Determine the (X, Y) coordinate at the center of the cell enclosing the given text.  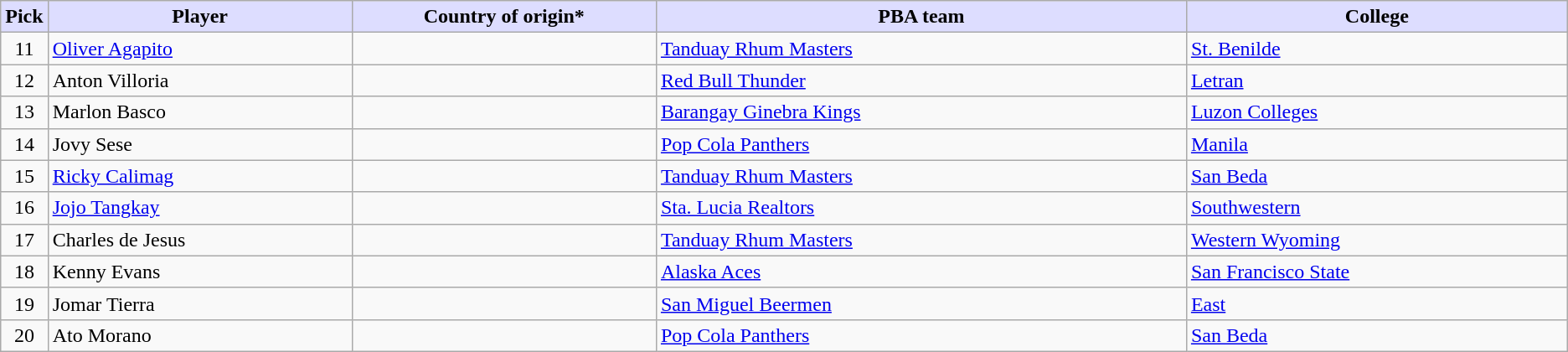
St. Benilde (1377, 49)
Luzon Colleges (1377, 112)
Manila (1377, 144)
Jomar Tierra (199, 303)
Jojo Tangkay (199, 208)
Ato Morano (199, 335)
Western Wyoming (1377, 240)
Marlon Basco (199, 112)
Ricky Calimag (199, 176)
Red Bull Thunder (921, 80)
PBA team (921, 17)
Barangay Ginebra Kings (921, 112)
14 (24, 144)
Player (199, 17)
Charles de Jesus (199, 240)
Oliver Agapito (199, 49)
16 (24, 208)
20 (24, 335)
Letran (1377, 80)
18 (24, 272)
17 (24, 240)
Alaska Aces (921, 272)
San Francisco State (1377, 272)
Country of origin* (504, 17)
11 (24, 49)
Pick (24, 17)
Jovy Sese (199, 144)
Kenny Evans (199, 272)
12 (24, 80)
Southwestern (1377, 208)
East (1377, 303)
Anton Villoria (199, 80)
College (1377, 17)
13 (24, 112)
19 (24, 303)
15 (24, 176)
San Miguel Beermen (921, 303)
Sta. Lucia Realtors (921, 208)
